Search for the cell housing the specified text and yield its [X, Y] center coordinate. 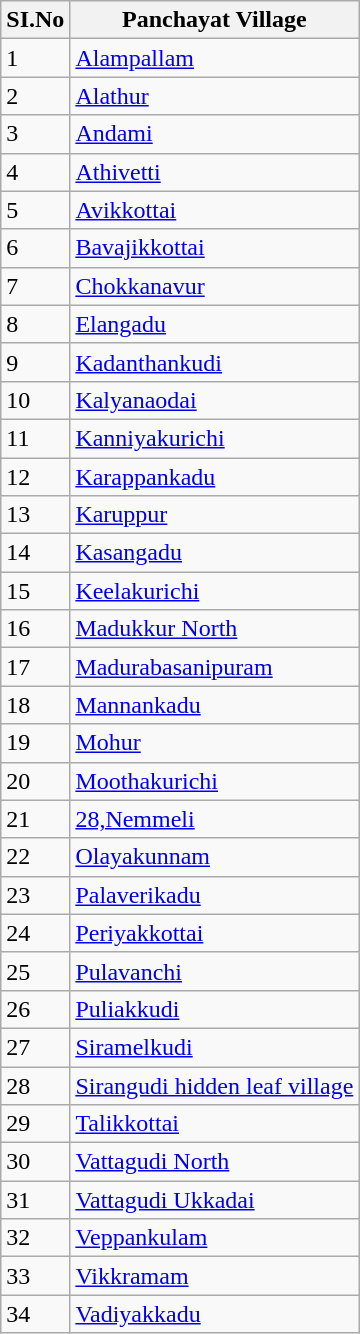
9 [36, 362]
5 [36, 210]
Athivetti [214, 172]
Talikkottai [214, 1124]
21 [36, 819]
Kanniyakurichi [214, 438]
14 [36, 553]
Kasangadu [214, 553]
Mannankadu [214, 705]
Veppankulam [214, 1238]
28,Nemmeli [214, 819]
6 [36, 248]
27 [36, 1047]
18 [36, 705]
Elangadu [214, 324]
Bavajikkottai [214, 248]
1 [36, 58]
Vattagudi Ukkadai [214, 1200]
Pulavanchi [214, 971]
30 [36, 1162]
17 [36, 667]
Kadanthankudi [214, 362]
12 [36, 477]
32 [36, 1238]
Avikkottai [214, 210]
8 [36, 324]
25 [36, 971]
Vikkramam [214, 1276]
Madukkur North [214, 629]
Siramelkudi [214, 1047]
19 [36, 743]
Vattagudi North [214, 1162]
22 [36, 857]
Mohur [214, 743]
Alathur [214, 96]
16 [36, 629]
Madurabasanipuram [214, 667]
Panchayat Village [214, 20]
11 [36, 438]
Karuppur [214, 515]
Andami [214, 134]
Palaverikadu [214, 895]
2 [36, 96]
29 [36, 1124]
13 [36, 515]
28 [36, 1085]
Alampallam [214, 58]
15 [36, 591]
Kalyanaodai [214, 400]
7 [36, 286]
Periyakkottai [214, 933]
24 [36, 933]
10 [36, 400]
23 [36, 895]
31 [36, 1200]
4 [36, 172]
33 [36, 1276]
34 [36, 1314]
Keelakurichi [214, 591]
Chokkanavur [214, 286]
Vadiyakkadu [214, 1314]
Karappankadu [214, 477]
Puliakkudi [214, 1009]
SI.No [36, 20]
20 [36, 781]
Sirangudi hidden leaf village [214, 1085]
26 [36, 1009]
3 [36, 134]
Moothakurichi [214, 781]
Olayakunnam [214, 857]
